Locate the cell with the specified text and output its [X, Y] center coordinate. 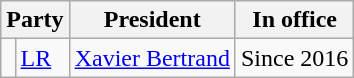
Party [35, 20]
LR [42, 58]
President [152, 20]
Since 2016 [294, 58]
In office [294, 20]
Xavier Bertrand [152, 58]
